Identify which cell holds the provided text, then report its (x, y) central coordinate. 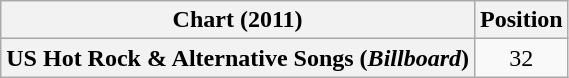
Position (521, 20)
Chart (2011) (238, 20)
32 (521, 58)
US Hot Rock & Alternative Songs (Billboard) (238, 58)
